Extract the [X, Y] coordinate from the center of the cell holding the provided text.  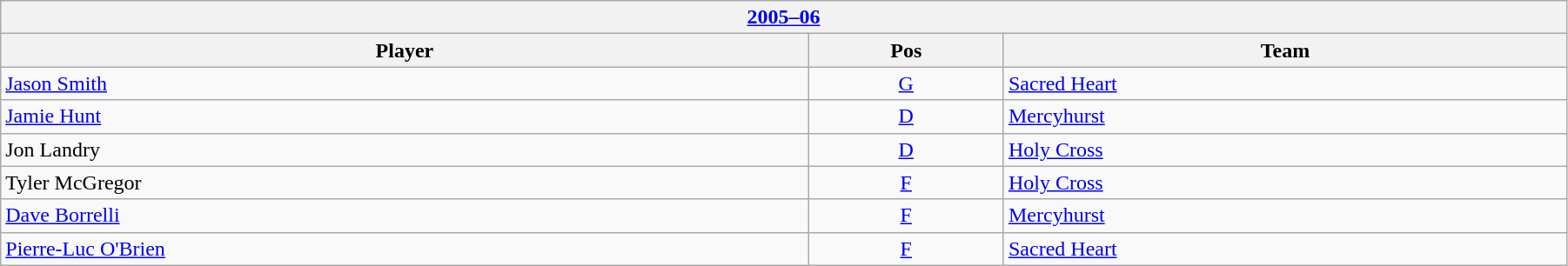
Jamie Hunt [405, 116]
G [906, 83]
Team [1284, 50]
Pos [906, 50]
2005–06 [784, 17]
Jason Smith [405, 83]
Player [405, 50]
Pierre-Luc O'Brien [405, 249]
Tyler McGregor [405, 183]
Jon Landry [405, 150]
Dave Borrelli [405, 216]
